Capture the cell that displays the provided text and extract its (X, Y) central coordinate. 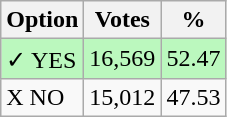
X NO (42, 97)
16,569 (122, 59)
52.47 (194, 59)
Votes (122, 20)
47.53 (194, 97)
15,012 (122, 97)
✓ YES (42, 59)
Option (42, 20)
% (194, 20)
